Provide the [X, Y] coordinate of the cell's center where the given text is located.  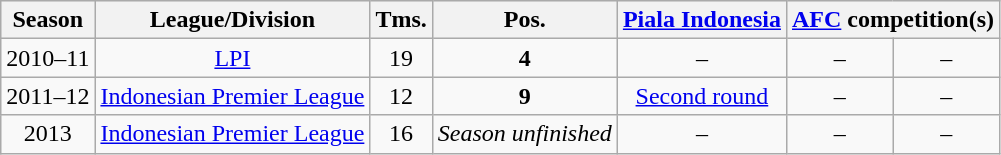
League/Division [232, 20]
2010–11 [48, 58]
19 [401, 58]
2013 [48, 134]
Tms. [401, 20]
AFC competition(s) [892, 20]
Second round [702, 96]
Season unfinished [524, 134]
9 [524, 96]
12 [401, 96]
16 [401, 134]
LPI [232, 58]
Season [48, 20]
Pos. [524, 20]
Piala Indonesia [702, 20]
4 [524, 58]
2011–12 [48, 96]
